Return the [x, y] coordinate for the center point of the cell that contains the specified text.  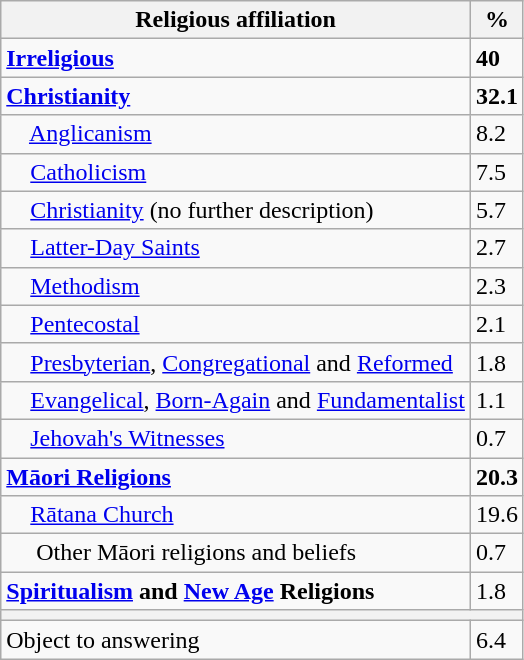
Pentecostal [236, 324]
40 [496, 58]
19.6 [496, 515]
2.1 [496, 324]
Rātana Church [236, 515]
Catholicism [236, 172]
% [496, 20]
Object to answering [236, 640]
2.3 [496, 286]
32.1 [496, 96]
7.5 [496, 172]
1.1 [496, 400]
Christianity [236, 96]
8.2 [496, 134]
Latter-Day Saints [236, 248]
Jehovah's Witnesses [236, 438]
Presbyterian, Congregational and Reformed [236, 362]
5.7 [496, 210]
2.7 [496, 248]
Māori Religions [236, 477]
6.4 [496, 640]
Other Māori religions and beliefs [236, 553]
Irreligious [236, 58]
Methodism [236, 286]
Anglicanism [236, 134]
20.3 [496, 477]
Christianity (no further description) [236, 210]
Spiritualism and New Age Religions [236, 591]
Evangelical, Born-Again and Fundamentalist [236, 400]
Religious affiliation [236, 20]
